Determine the [x, y] coordinate at the center of the cell enclosing the given text.  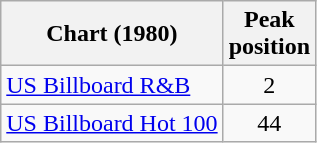
44 [269, 123]
US Billboard R&B [112, 85]
US Billboard Hot 100 [112, 123]
2 [269, 85]
Chart (1980) [112, 34]
Peakposition [269, 34]
